Scan for the cell matching the given text and deliver its (X, Y) coordinate at center. 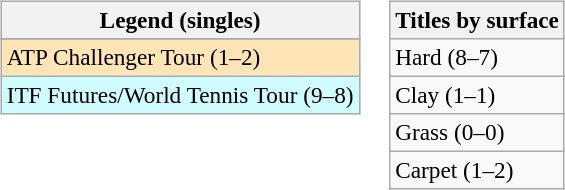
Titles by surface (478, 20)
ATP Challenger Tour (1–2) (180, 57)
Legend (singles) (180, 20)
Hard (8–7) (478, 57)
Grass (0–0) (478, 133)
Carpet (1–2) (478, 171)
Clay (1–1) (478, 95)
ITF Futures/World Tennis Tour (9–8) (180, 95)
